Pinpoint the cell where the given text exists, returning its (x, y) midpoint coordinate. 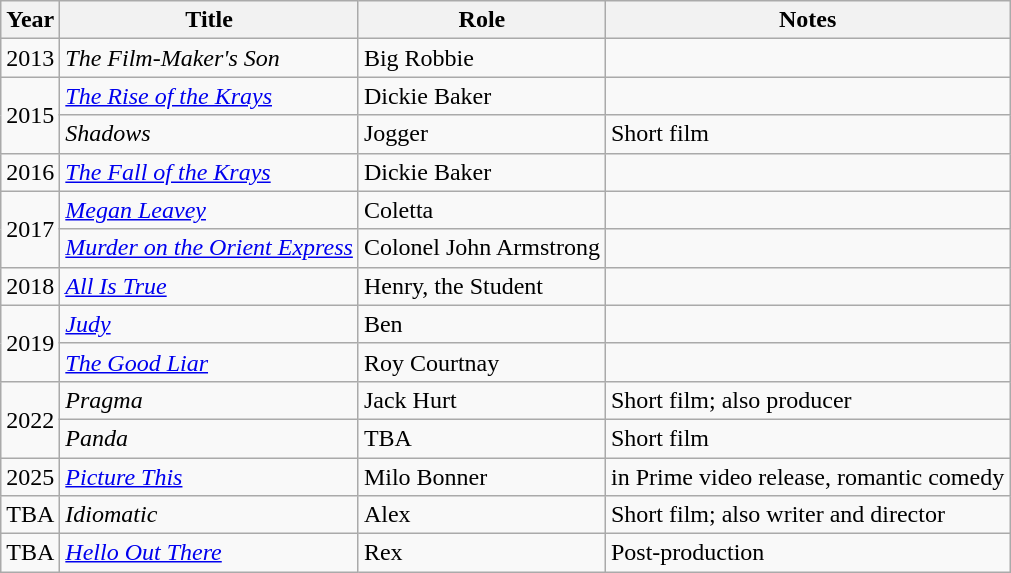
2016 (30, 172)
Judy (210, 324)
Notes (807, 20)
Murder on the Orient Express (210, 248)
Rex (482, 553)
The Rise of the Krays (210, 96)
Colonel John Armstrong (482, 248)
Ben (482, 324)
Panda (210, 438)
Henry, the Student (482, 286)
Role (482, 20)
2018 (30, 286)
The Fall of the Krays (210, 172)
Shadows (210, 134)
Idiomatic (210, 515)
2015 (30, 115)
Year (30, 20)
Picture This (210, 477)
Hello Out There (210, 553)
Jack Hurt (482, 400)
Alex (482, 515)
Big Robbie (482, 58)
in Prime video release, romantic comedy (807, 477)
Jogger (482, 134)
2017 (30, 229)
The Film-Maker's Son (210, 58)
The Good Liar (210, 362)
Short film; also writer and director (807, 515)
2025 (30, 477)
Milo Bonner (482, 477)
Title (210, 20)
All Is True (210, 286)
Coletta (482, 210)
Roy Courtnay (482, 362)
Megan Leavey (210, 210)
Short film; also producer (807, 400)
Post-production (807, 553)
2019 (30, 343)
2013 (30, 58)
2022 (30, 419)
Pragma (210, 400)
